For the text-containing cell, return its midpoint in (x, y) coordinate format. 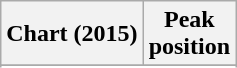
Peakposition (189, 34)
Chart (2015) (72, 34)
